From the cell containing the given text, extract its center point as (x, y) coordinate. 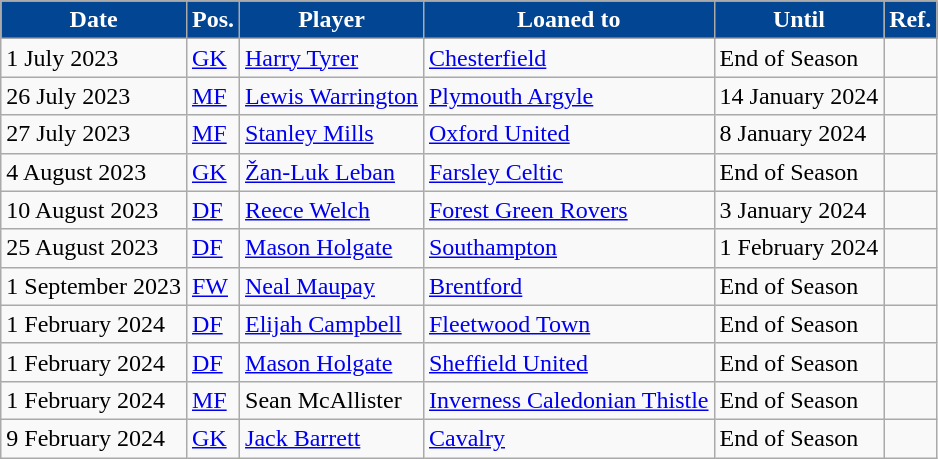
Žan-Luk Leban (332, 172)
Southampton (568, 248)
Elijah Campbell (332, 324)
Date (94, 20)
3 January 2024 (799, 210)
Until (799, 20)
9 February 2024 (94, 438)
Inverness Caledonian Thistle (568, 400)
4 August 2023 (94, 172)
Forest Green Rovers (568, 210)
1 September 2023 (94, 286)
Ref. (910, 20)
Cavalry (568, 438)
Brentford (568, 286)
Pos. (212, 20)
Oxford United (568, 134)
8 January 2024 (799, 134)
Farsley Celtic (568, 172)
FW (212, 286)
Chesterfield (568, 58)
Lewis Warrington (332, 96)
Sheffield United (568, 362)
Plymouth Argyle (568, 96)
Fleetwood Town (568, 324)
Stanley Mills (332, 134)
Sean McAllister (332, 400)
10 August 2023 (94, 210)
25 August 2023 (94, 248)
Player (332, 20)
26 July 2023 (94, 96)
Neal Maupay (332, 286)
27 July 2023 (94, 134)
Harry Tyrer (332, 58)
Jack Barrett (332, 438)
1 July 2023 (94, 58)
14 January 2024 (799, 96)
Reece Welch (332, 210)
Loaned to (568, 20)
